Extract the [x, y] coordinate from the center of the cell holding the provided text.  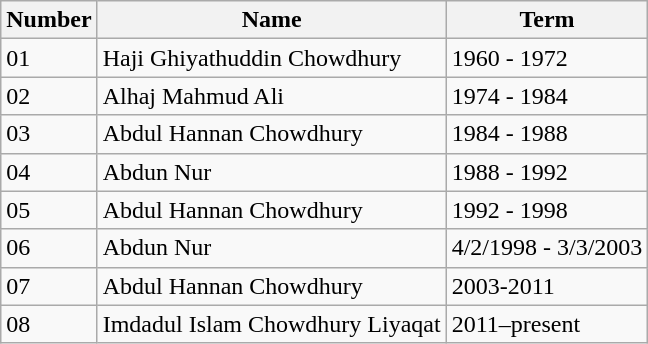
02 [49, 96]
Name [272, 20]
2011–present [547, 324]
Imdadul Islam Chowdhury Liyaqat [272, 324]
Alhaj Mahmud Ali [272, 96]
1992 - 1998 [547, 210]
Number [49, 20]
1988 - 1992 [547, 172]
1974 - 1984 [547, 96]
4/2/1998 - 3/3/2003 [547, 248]
Term [547, 20]
Haji Ghiyathuddin Chowdhury [272, 58]
03 [49, 134]
04 [49, 172]
06 [49, 248]
05 [49, 210]
1960 - 1972 [547, 58]
01 [49, 58]
08 [49, 324]
2003-2011 [547, 286]
1984 - 1988 [547, 134]
07 [49, 286]
